Provide the [x, y] coordinate of the cell's center where the given text is located.  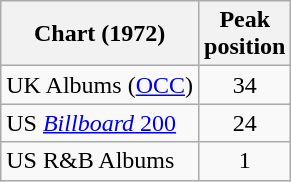
34 [245, 85]
24 [245, 123]
US R&B Albums [100, 161]
US Billboard 200 [100, 123]
1 [245, 161]
UK Albums (OCC) [100, 85]
Peak position [245, 34]
Chart (1972) [100, 34]
